For the text-containing cell, return its midpoint in [X, Y] coordinate format. 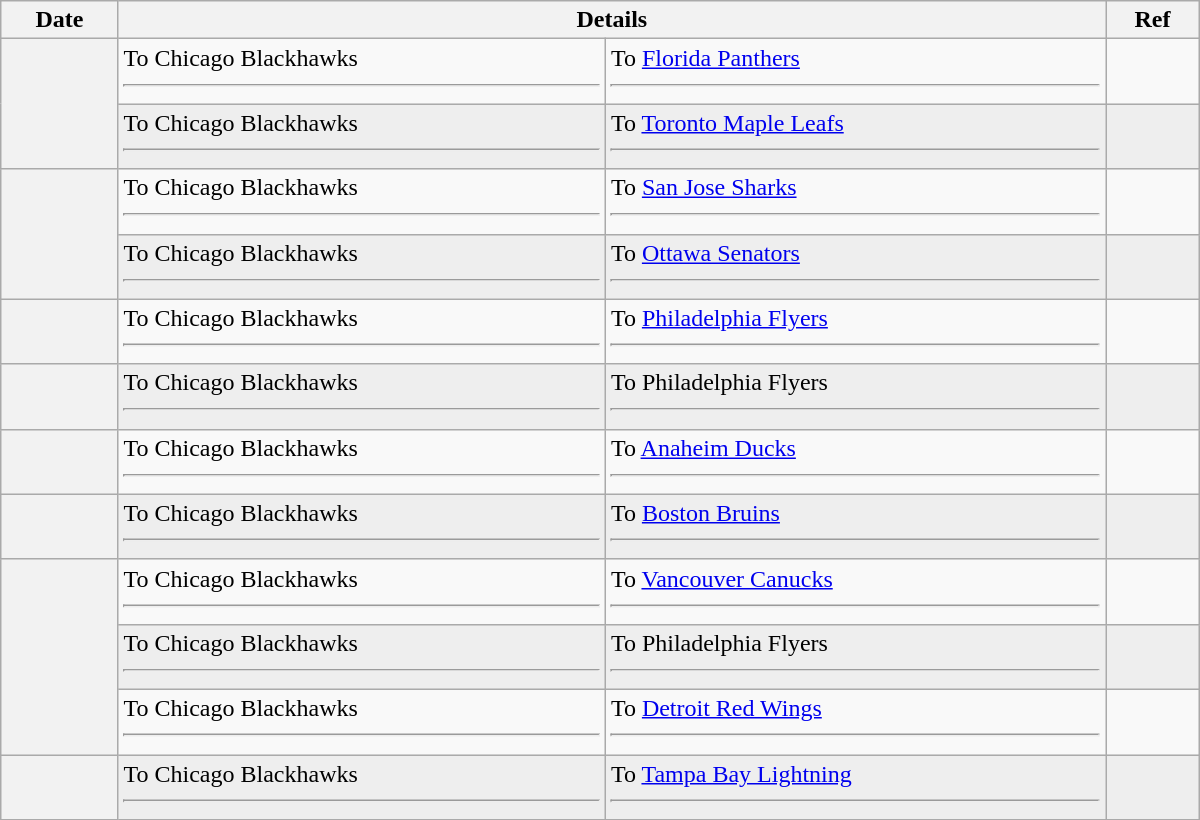
To Boston Bruins [855, 526]
Date [60, 20]
To Ottawa Senators [855, 266]
To Detroit Red Wings [855, 722]
To Tampa Bay Lightning [855, 786]
To Vancouver Canucks [855, 592]
To San Jose Sharks [855, 202]
To Florida Panthers [855, 72]
Ref [1152, 20]
To Anaheim Ducks [855, 462]
To Toronto Maple Leafs [855, 136]
Details [612, 20]
